Return the (x, y) coordinate for the center point of the cell that contains the specified text.  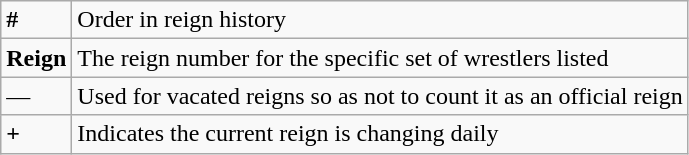
Order in reign history (380, 20)
Indicates the current reign is changing daily (380, 134)
The reign number for the specific set of wrestlers listed (380, 58)
+ (36, 134)
Reign (36, 58)
# (36, 20)
— (36, 96)
Used for vacated reigns so as not to count it as an official reign (380, 96)
